Locate the cell with the specified text and output its [X, Y] center coordinate. 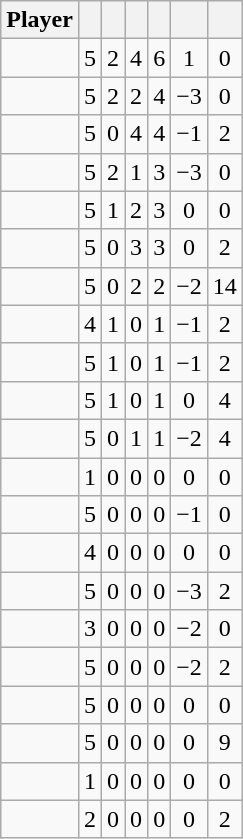
6 [160, 58]
Player [40, 20]
14 [224, 286]
9 [224, 743]
